For the text-containing cell, return its midpoint in (X, Y) coordinate format. 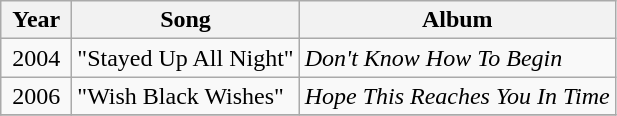
2004 (36, 58)
Hope This Reaches You In Time (457, 96)
2006 (36, 96)
Album (457, 20)
Year (36, 20)
Don't Know How To Begin (457, 58)
"Stayed Up All Night" (186, 58)
Song (186, 20)
"Wish Black Wishes" (186, 96)
